Determine the [x, y] coordinate at the center of the cell enclosing the given text.  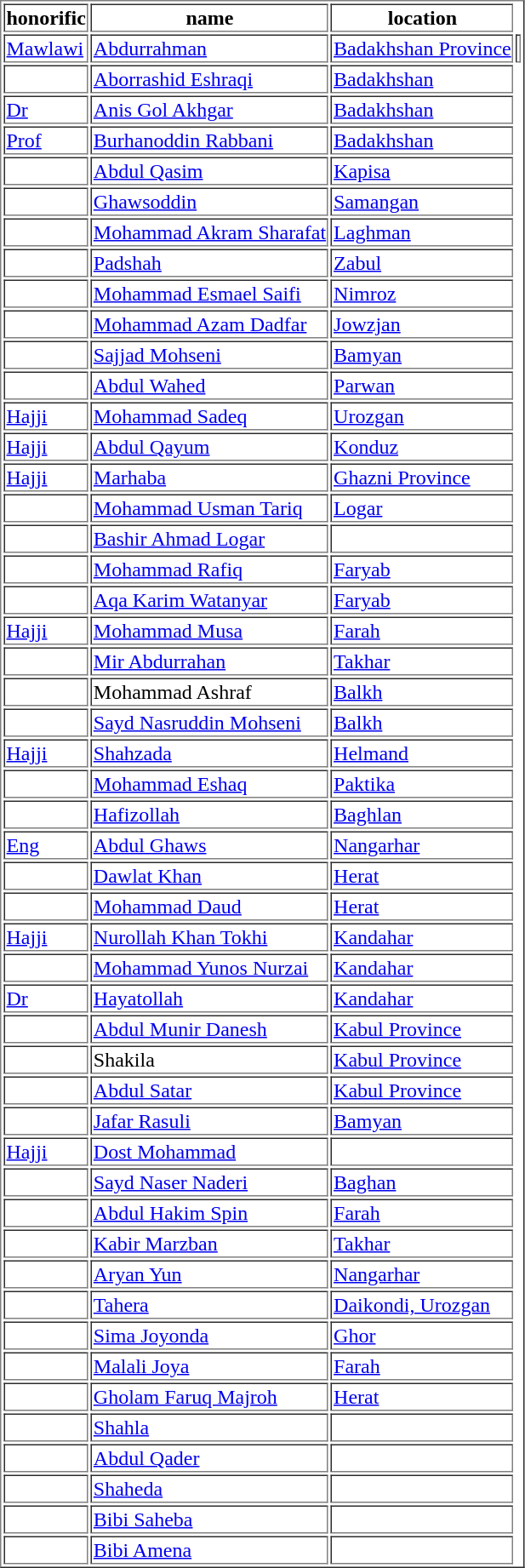
Badakhshan Province [422, 48]
Sayd Naser Naderi [209, 1182]
Laghman [422, 232]
Burhanoddin Rabbani [209, 140]
location [422, 17]
Hayatollah [209, 998]
Sajjad Mohseni [209, 354]
Mohammad Daud [209, 906]
honorific [46, 17]
Nurollah Khan Tokhi [209, 936]
Mohammad Eshaq [209, 783]
Abdurrahman [209, 48]
Mohammad Yunos Nurzai [209, 967]
Aryan Yun [209, 1273]
Padshah [209, 262]
Urozgan [422, 415]
Dawlat Khan [209, 875]
Kapisa [422, 170]
Abdul Wahed [209, 385]
Abdul Qader [209, 1457]
Abdul Qayum [209, 446]
Kabir Marzban [209, 1243]
Mohammad Rafiq [209, 569]
Malali Joya [209, 1365]
Mohammad Sadeq [209, 415]
Ghawsoddin [209, 201]
Hafizollah [209, 814]
Ghor [422, 1335]
Mohammad Usman Tariq [209, 507]
Helmand [422, 753]
Ghazni Province [422, 477]
Mir Abdurrahan [209, 661]
Eng [46, 844]
Mohammad Azam Dadfar [209, 323]
Shakila [209, 1059]
Prof [46, 140]
Shahla [209, 1427]
Gholam Faruq Majroh [209, 1396]
Sayd Nasruddin Mohseni [209, 722]
Konduz [422, 446]
Mohammad Ashraf [209, 691]
Paktika [422, 783]
Mawlawi [46, 48]
Shahzada [209, 753]
Abdul Satar [209, 1090]
Mohammad Akram Sharafat [209, 232]
Aqa Karim Watanyar [209, 599]
Zabul [422, 262]
Tahera [209, 1304]
Shaheda [209, 1488]
Bibi Saheba [209, 1519]
Jowzjan [422, 323]
Daikondi, Urozgan [422, 1304]
Marhaba [209, 477]
Abdul Hakim Spin [209, 1212]
Abdul Qasim [209, 170]
Abdul Munir Danesh [209, 1028]
name [209, 17]
Baghan [422, 1182]
Parwan [422, 385]
Anis Gol Akhgar [209, 109]
Mohammad Esmael Saifi [209, 293]
Abdul Ghaws [209, 844]
Logar [422, 507]
Dost Mohammad [209, 1151]
Bashir Ahmad Logar [209, 538]
Mohammad Musa [209, 630]
Nimroz [422, 293]
Baghlan [422, 814]
Samangan [422, 201]
Sima Joyonda [209, 1335]
Aborrashid Eshraqi [209, 78]
Jafar Rasuli [209, 1120]
Bibi Amena [209, 1549]
